Pinpoint the cell where the given text exists, returning its (X, Y) midpoint coordinate. 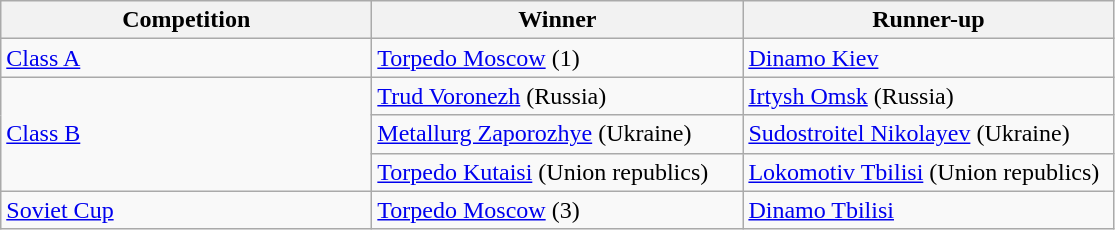
Irtysh Omsk (Russia) (928, 96)
Lokomotiv Tbilisi (Union republics) (928, 172)
Class B (186, 134)
Metallurg Zaporozhye (Ukraine) (558, 134)
Soviet Cup (186, 210)
Dinamo Tbilisi (928, 210)
Torpedo Moscow (3) (558, 210)
Torpedo Kutaisi (Union republics) (558, 172)
Competition (186, 20)
Dinamo Kiev (928, 58)
Class A (186, 58)
Sudostroitel Nikolayev (Ukraine) (928, 134)
Winner (558, 20)
Runner-up (928, 20)
Trud Voronezh (Russia) (558, 96)
Torpedo Moscow (1) (558, 58)
